For the text-containing cell, return its midpoint in (X, Y) coordinate format. 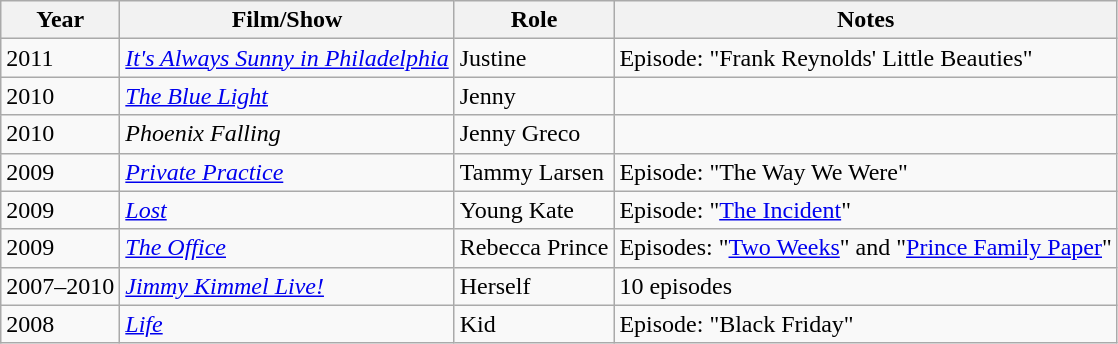
Notes (866, 20)
Life (287, 324)
Film/Show (287, 20)
Episodes: "Two Weeks" and "Prince Family Paper" (866, 248)
The Office (287, 248)
Episode: "The Incident" (866, 210)
Episode: "Black Friday" (866, 324)
Jenny Greco (534, 134)
2008 (60, 324)
Young Kate (534, 210)
Episode: "Frank Reynolds' Little Beauties" (866, 58)
2007–2010 (60, 286)
It's Always Sunny in Philadelphia (287, 58)
Phoenix Falling (287, 134)
2011 (60, 58)
Rebecca Prince (534, 248)
10 episodes (866, 286)
Year (60, 20)
The Blue Light (287, 96)
Private Practice (287, 172)
Justine (534, 58)
Jenny (534, 96)
Jimmy Kimmel Live! (287, 286)
Lost (287, 210)
Kid (534, 324)
Role (534, 20)
Tammy Larsen (534, 172)
Herself (534, 286)
Episode: "The Way We Were" (866, 172)
